Find where the given text appears and provide that cell's center as [X, Y] coordinate. 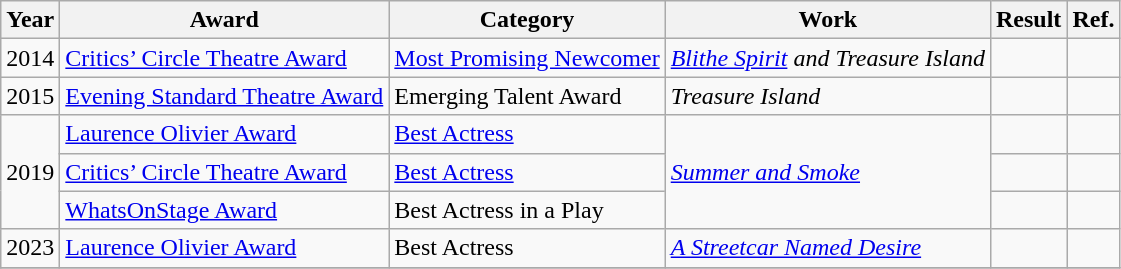
Result [1028, 20]
Ref. [1094, 20]
Best Actress in a Play [527, 210]
Category [527, 20]
Work [828, 20]
2015 [30, 96]
Blithe Spirit and Treasure Island [828, 58]
Treasure Island [828, 96]
Award [224, 20]
Emerging Talent Award [527, 96]
WhatsOnStage Award [224, 210]
2023 [30, 248]
2019 [30, 172]
Summer and Smoke [828, 172]
2014 [30, 58]
Evening Standard Theatre Award [224, 96]
Year [30, 20]
A Streetcar Named Desire [828, 248]
Most Promising Newcomer [527, 58]
